Identify which cell holds the provided text, then report its [X, Y] central coordinate. 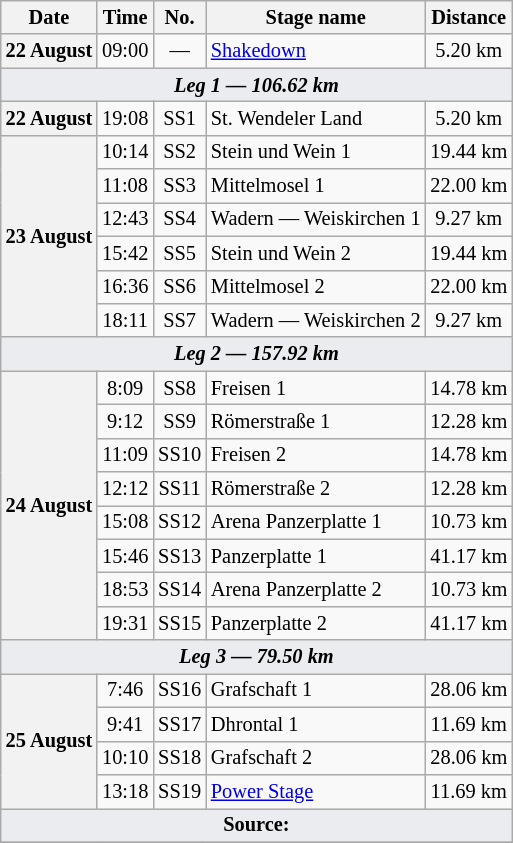
16:36 [125, 287]
13:18 [125, 791]
SS15 [180, 623]
Time [125, 17]
10:10 [125, 758]
23 August [49, 236]
18:11 [125, 320]
Römerstraße 1 [316, 421]
25 August [49, 740]
SS11 [180, 489]
19:08 [125, 118]
Stein und Wein 2 [316, 253]
18:53 [125, 589]
12:12 [125, 489]
SS14 [180, 589]
Grafschaft 1 [316, 690]
15:46 [125, 556]
Grafschaft 2 [316, 758]
No. [180, 17]
8:09 [125, 388]
Leg 1 — 106.62 km [256, 85]
12:43 [125, 219]
Distance [468, 17]
Mittelmosel 1 [316, 186]
Freisen 2 [316, 455]
15:08 [125, 522]
SS2 [180, 152]
SS1 [180, 118]
St. Wendeler Land [316, 118]
Freisen 1 [316, 388]
9:41 [125, 724]
11:08 [125, 186]
Arena Panzerplatte 1 [316, 522]
Dhrontal 1 [316, 724]
Panzerplatte 1 [316, 556]
09:00 [125, 51]
Mittelmosel 2 [316, 287]
Arena Panzerplatte 2 [316, 589]
SS7 [180, 320]
19:31 [125, 623]
Panzerplatte 2 [316, 623]
Wadern — Weiskirchen 2 [316, 320]
SS3 [180, 186]
11:09 [125, 455]
SS13 [180, 556]
SS16 [180, 690]
SS6 [180, 287]
Leg 2 — 157.92 km [256, 354]
9:12 [125, 421]
7:46 [125, 690]
Wadern — Weiskirchen 1 [316, 219]
SS12 [180, 522]
Stein und Wein 1 [316, 152]
SS8 [180, 388]
SS5 [180, 253]
SS10 [180, 455]
— [180, 51]
SS19 [180, 791]
Stage name [316, 17]
24 August [49, 506]
Leg 3 — 79.50 km [256, 657]
Römerstraße 2 [316, 489]
SS9 [180, 421]
SS4 [180, 219]
10:14 [125, 152]
Date [49, 17]
Power Stage [316, 791]
SS18 [180, 758]
SS17 [180, 724]
Shakedown [316, 51]
15:42 [125, 253]
Source: [256, 825]
